Capture the cell that displays the provided text and extract its [x, y] central coordinate. 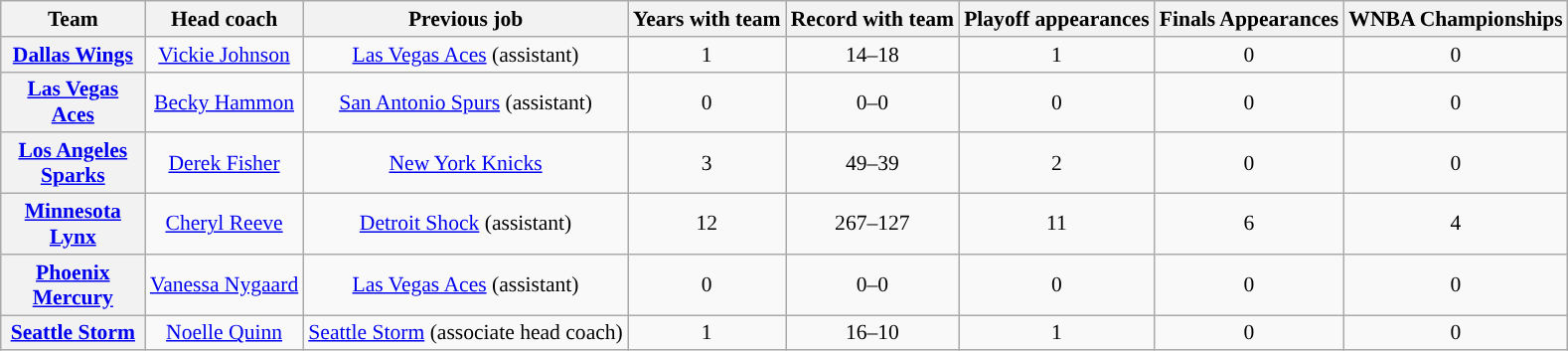
Becky Hammon [225, 101]
Dallas Wings [74, 55]
2 [1057, 163]
Years with team [707, 19]
New York Knicks [465, 163]
Cheryl Reeve [225, 225]
267–127 [872, 225]
12 [707, 225]
Record with team [872, 19]
4 [1455, 225]
Finals Appearances [1250, 19]
San Antonio Spurs (assistant) [465, 101]
Previous job [465, 19]
Head coach [225, 19]
16–10 [872, 333]
Vanessa Nygaard [225, 284]
3 [707, 163]
Derek Fisher [225, 163]
Playoff appearances [1057, 19]
Detroit Shock (assistant) [465, 225]
Minnesota Lynx [74, 225]
WNBA Championships [1455, 19]
6 [1250, 225]
49–39 [872, 163]
Vickie Johnson [225, 55]
Seattle Storm (associate head coach) [465, 333]
Seattle Storm [74, 333]
Los Angeles Sparks [74, 163]
Noelle Quinn [225, 333]
Las Vegas Aces [74, 101]
Phoenix Mercury [74, 284]
14–18 [872, 55]
Team [74, 19]
11 [1057, 225]
